Extract the (X, Y) coordinate from the center of the cell holding the provided text.  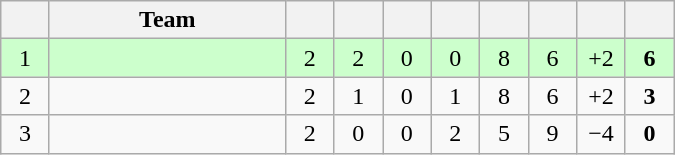
−4 (602, 134)
9 (552, 134)
Team (167, 20)
5 (504, 134)
